Capture the cell that displays the provided text and extract its (X, Y) central coordinate. 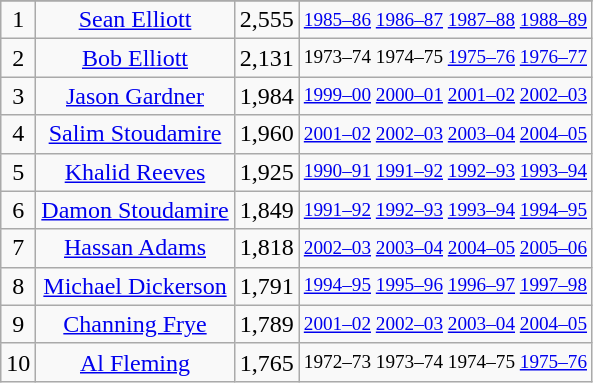
1,765 (266, 362)
2,555 (266, 20)
4 (18, 134)
Channing Frye (135, 324)
1,818 (266, 248)
1990–91 1991–92 1992–93 1993–94 (445, 172)
Damon Stoudamire (135, 210)
Salim Stoudamire (135, 134)
Sean Elliott (135, 20)
1,960 (266, 134)
Hassan Adams (135, 248)
7 (18, 248)
1,789 (266, 324)
1972–73 1973–74 1974–75 1975–76 (445, 362)
1973–74 1974–75 1975–76 1976–77 (445, 58)
1,925 (266, 172)
3 (18, 96)
10 (18, 362)
1985–86 1986–87 1987–88 1988–89 (445, 20)
6 (18, 210)
1,984 (266, 96)
Jason Gardner (135, 96)
Khalid Reeves (135, 172)
2,131 (266, 58)
1994–95 1995–96 1996–97 1997–98 (445, 286)
Al Fleming (135, 362)
9 (18, 324)
1 (18, 20)
Bob Elliott (135, 58)
1999–00 2000–01 2001–02 2002–03 (445, 96)
1,791 (266, 286)
2002–03 2003–04 2004–05 2005–06 (445, 248)
2 (18, 58)
1,849 (266, 210)
8 (18, 286)
5 (18, 172)
Michael Dickerson (135, 286)
1991–92 1992–93 1993–94 1994–95 (445, 210)
